Pinpoint the cell where the given text exists, returning its (x, y) midpoint coordinate. 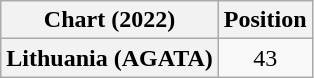
Chart (2022) (110, 20)
Lithuania (AGATA) (110, 58)
43 (265, 58)
Position (265, 20)
